Identify which cell holds the provided text, then report its (x, y) central coordinate. 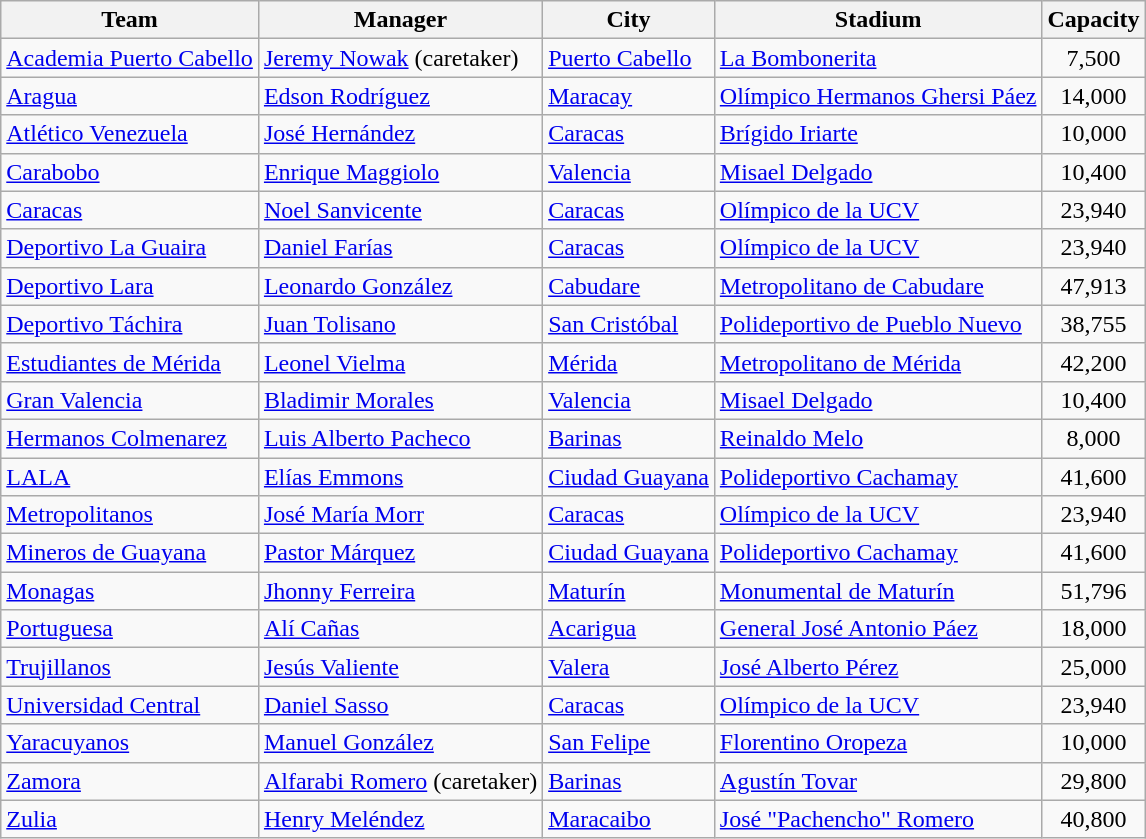
8,000 (1094, 438)
Carabobo (130, 172)
Acarigua (629, 629)
Henry Meléndez (400, 819)
Reinaldo Melo (878, 438)
Metropolitano de Cabudare (878, 286)
Stadium (878, 20)
Olímpico Hermanos Ghersi Páez (878, 96)
Yaracuyanos (130, 743)
José Hernández (400, 134)
Aragua (130, 96)
Deportivo Lara (130, 286)
Jhonny Ferreira (400, 591)
25,000 (1094, 667)
Gran Valencia (130, 400)
Team (130, 20)
Puerto Cabello (629, 58)
Alí Cañas (400, 629)
Bladimir Morales (400, 400)
Manuel González (400, 743)
San Cristóbal (629, 324)
Universidad Central (130, 705)
Elías Emmons (400, 477)
José María Morr (400, 515)
47,913 (1094, 286)
51,796 (1094, 591)
Polideportivo de Pueblo Nuevo (878, 324)
Capacity (1094, 20)
Deportivo La Guaira (130, 248)
Mérida (629, 362)
Alfarabi Romero (caretaker) (400, 781)
Deportivo Táchira (130, 324)
Metropolitano de Mérida (878, 362)
Zamora (130, 781)
Academia Puerto Cabello (130, 58)
38,755 (1094, 324)
Cabudare (629, 286)
Maracaibo (629, 819)
Metropolitanos (130, 515)
Zulia (130, 819)
Enrique Maggiolo (400, 172)
Leonardo González (400, 286)
Jesús Valiente (400, 667)
Daniel Farías (400, 248)
Pastor Márquez (400, 553)
José Alberto Pérez (878, 667)
18,000 (1094, 629)
Trujillanos (130, 667)
Atlético Venezuela (130, 134)
LALA (130, 477)
29,800 (1094, 781)
Agustín Tovar (878, 781)
Maturín (629, 591)
7,500 (1094, 58)
José "Pachencho" Romero (878, 819)
Edson Rodríguez (400, 96)
City (629, 20)
General José Antonio Páez (878, 629)
14,000 (1094, 96)
Mineros de Guayana (130, 553)
Daniel Sasso (400, 705)
Estudiantes de Mérida (130, 362)
Luis Alberto Pacheco (400, 438)
Hermanos Colmenarez (130, 438)
Valera (629, 667)
Manager (400, 20)
Florentino Oropeza (878, 743)
42,200 (1094, 362)
San Felipe (629, 743)
Noel Sanvicente (400, 210)
40,800 (1094, 819)
Brígido Iriarte (878, 134)
Jeremy Nowak (caretaker) (400, 58)
Portuguesa (130, 629)
Juan Tolisano (400, 324)
Monumental de Maturín (878, 591)
La Bombonerita (878, 58)
Leonel Vielma (400, 362)
Maracay (629, 96)
Monagas (130, 591)
